Detect which cell encompasses the target text, then output its [x, y] center coordinate. 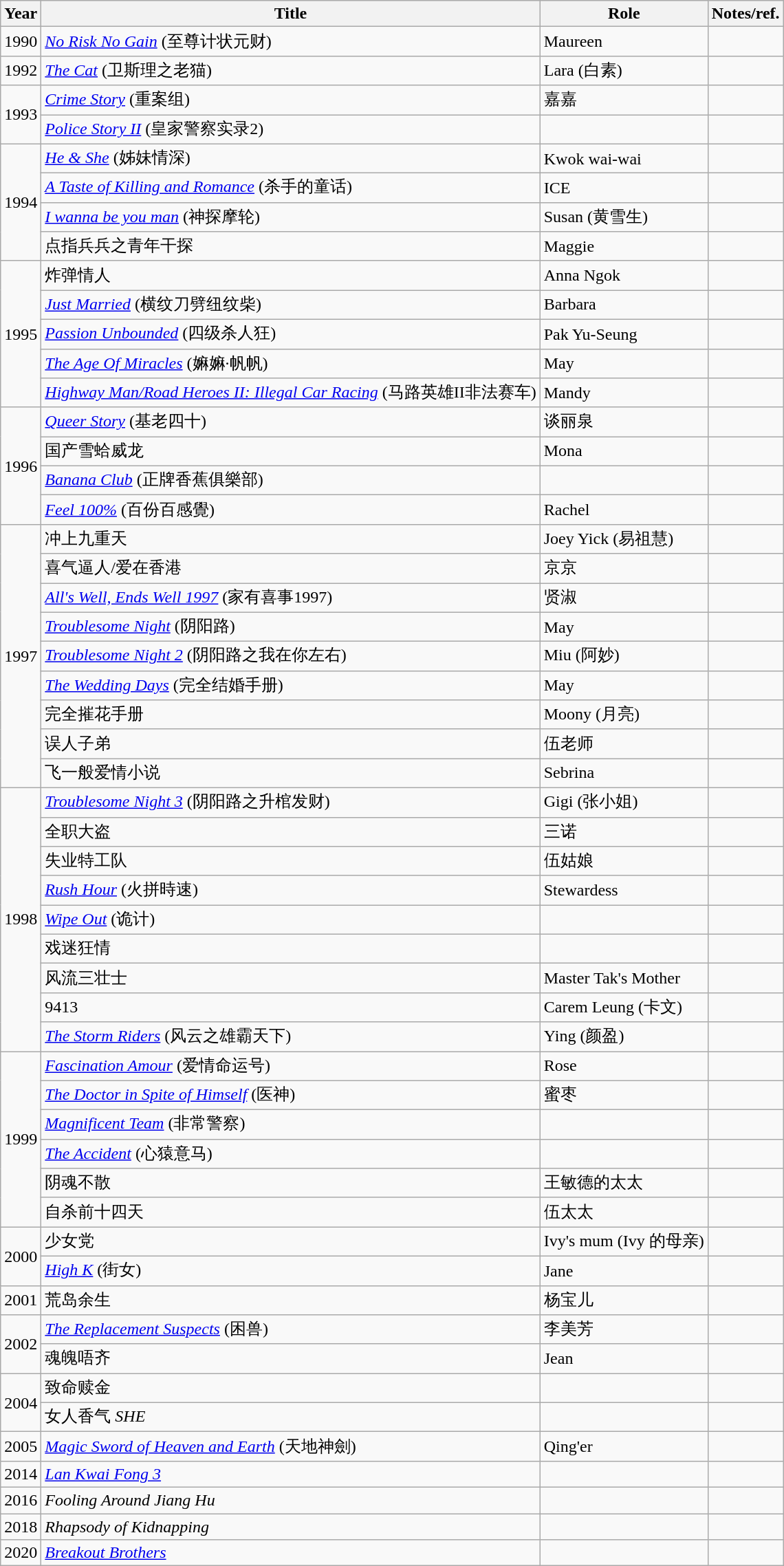
Fascination Amour (爱情命运号) [290, 1066]
Sebrina [624, 773]
The Storm Riders (风云之雄霸天下) [290, 1037]
A Taste of Killing and Romance (杀手的童话) [290, 188]
Carem Leung (卡文) [624, 1007]
失业特工队 [290, 861]
Crime Story (重案组) [290, 100]
Rose [624, 1066]
飞一般爱情小说 [290, 773]
Passion Unbounded (四级杀人狂) [290, 334]
The Replacement Suspects (困兽) [290, 1330]
Wipe Out (诡计) [290, 920]
误人子弟 [290, 744]
Troublesome Night 3 (阴阳路之升棺发财) [290, 802]
Lan Kwai Fong 3 [290, 1474]
1992 [21, 70]
Moony (月亮) [624, 715]
1997 [21, 656]
2020 [21, 1553]
Maggie [624, 246]
1999 [21, 1139]
王敏德的太太 [624, 1183]
The Wedding Days (完全结婚手册) [290, 685]
Ying (颜盈) [624, 1037]
全职大盗 [290, 832]
Jean [624, 1359]
Ivy's mum (Ivy 的母亲) [624, 1242]
2016 [21, 1500]
Susan (黄雪生) [624, 217]
伍姑娘 [624, 861]
1998 [21, 919]
2001 [21, 1300]
伍老师 [624, 744]
Rhapsody of Kidnapping [290, 1526]
炸弹情人 [290, 275]
少女党 [290, 1242]
No Risk No Gain (至尊计状元财) [290, 41]
Magnificent Team (非常警察) [290, 1125]
Feel 100% (百份百感覺) [290, 510]
阴魂不散 [290, 1183]
2014 [21, 1474]
Qing'er [624, 1447]
Pak Yu-Seung [624, 334]
蜜枣 [624, 1095]
自杀前十四天 [290, 1212]
The Age Of Miracles (嫲嫲·帆帆) [290, 363]
2018 [21, 1526]
贤淑 [624, 598]
Police Story II (皇家警察实录2) [290, 129]
女人香气 SHE [290, 1417]
1995 [21, 334]
9413 [290, 1007]
ICE [624, 188]
冲上九重天 [290, 539]
2000 [21, 1256]
Banana Club (正牌香蕉俱樂部) [290, 480]
Mandy [624, 393]
1993 [21, 114]
Fooling Around Jiang Hu [290, 1500]
点指兵兵之青年干探 [290, 246]
魂魄唔齐 [290, 1359]
Highway Man/Road Heroes II: Illegal Car Racing (马路英雄II非法赛车) [290, 393]
Just Married (横纹刀劈纽纹柴) [290, 305]
Mona [624, 451]
I wanna be you man (神探摩轮) [290, 217]
Maureen [624, 41]
Year [21, 14]
The Accident (心猿意马) [290, 1154]
Troublesome Night (阴阳路) [290, 627]
All's Well, Ends Well 1997 (家有喜事1997) [290, 598]
国产雪蛤威龙 [290, 451]
1996 [21, 466]
Magic Sword of Heaven and Earth (天地神劍) [290, 1447]
Barbara [624, 305]
The Doctor in Spite of Himself (医神) [290, 1095]
三诺 [624, 832]
Jane [624, 1271]
喜气逼人/爱在香港 [290, 568]
Joey Yick (易祖慧) [624, 539]
2004 [21, 1403]
京京 [624, 568]
Role [624, 14]
杨宝儿 [624, 1300]
完全摧花手册 [290, 715]
Kwok wai-wai [624, 158]
Master Tak's Mother [624, 978]
Stewardess [624, 890]
Lara (白素) [624, 70]
Rachel [624, 510]
Notes/ref. [745, 14]
风流三壮士 [290, 978]
The Cat (卫斯理之老猫) [290, 70]
戏迷狂情 [290, 949]
李美芳 [624, 1330]
Rush Hour (火拼時速) [290, 890]
嘉嘉 [624, 100]
谈丽泉 [624, 422]
Queer Story (基老四十) [290, 422]
2002 [21, 1344]
Gigi (张小姐) [624, 802]
Title [290, 14]
Miu (阿妙) [624, 656]
Breakout Brothers [290, 1553]
1990 [21, 41]
致命赎金 [290, 1388]
High K (街女) [290, 1271]
伍太太 [624, 1212]
Anna Ngok [624, 275]
2005 [21, 1447]
荒岛余生 [290, 1300]
1994 [21, 202]
Troublesome Night 2 (阴阳路之我在你左右) [290, 656]
He & She (姊妹情深) [290, 158]
